Locate the cell with the specified text and output its (X, Y) center coordinate. 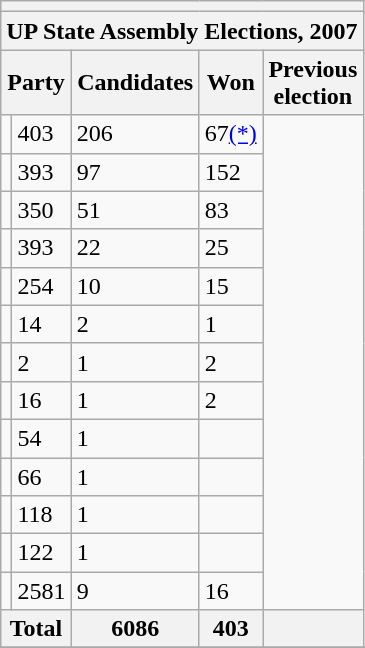
9 (135, 591)
54 (42, 438)
10 (135, 286)
83 (230, 210)
67(*) (230, 134)
118 (42, 515)
15 (230, 286)
Party (36, 82)
66 (42, 477)
152 (230, 172)
350 (42, 210)
Total (36, 629)
Candidates (135, 82)
Previouselection (314, 82)
122 (42, 553)
25 (230, 248)
14 (42, 324)
Won (230, 82)
97 (135, 172)
51 (135, 210)
6086 (135, 629)
UP State Assembly Elections, 2007 (182, 31)
2581 (42, 591)
22 (135, 248)
206 (135, 134)
254 (42, 286)
